Locate the cell with the specified text and output its (X, Y) center coordinate. 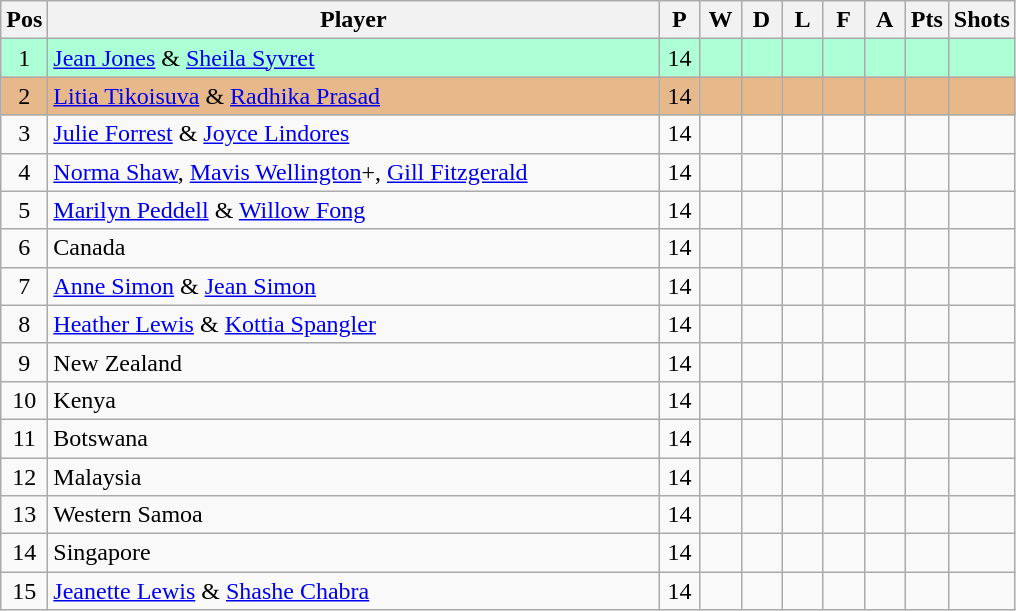
7 (24, 286)
Shots (982, 20)
Pos (24, 20)
Western Samoa (354, 515)
Litia Tikoisuva & Radhika Prasad (354, 96)
10 (24, 400)
8 (24, 324)
W (720, 20)
P (680, 20)
Pts (926, 20)
L (802, 20)
Anne Simon & Jean Simon (354, 286)
A (884, 20)
Malaysia (354, 477)
Jeanette Lewis & Shashe Chabra (354, 591)
15 (24, 591)
Singapore (354, 553)
1 (24, 58)
13 (24, 515)
6 (24, 248)
New Zealand (354, 362)
12 (24, 477)
9 (24, 362)
3 (24, 134)
Canada (354, 248)
D (762, 20)
2 (24, 96)
Norma Shaw, Mavis Wellington+, Gill Fitzgerald (354, 172)
Julie Forrest & Joyce Lindores (354, 134)
Heather Lewis & Kottia Spangler (354, 324)
Marilyn Peddell & Willow Fong (354, 210)
Jean Jones & Sheila Syvret (354, 58)
5 (24, 210)
11 (24, 438)
Kenya (354, 400)
4 (24, 172)
Player (354, 20)
Botswana (354, 438)
F (844, 20)
